Search for the cell housing the specified text and yield its [X, Y] center coordinate. 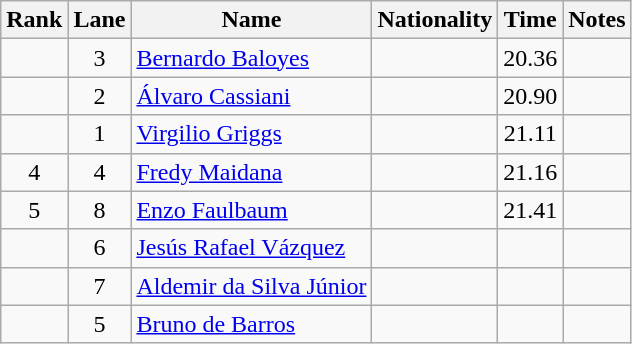
Bernardo Baloyes [252, 58]
7 [100, 286]
21.11 [530, 134]
Jesús Rafael Vázquez [252, 248]
Time [530, 20]
21.41 [530, 210]
1 [100, 134]
Fredy Maidana [252, 172]
Bruno de Barros [252, 324]
Name [252, 20]
8 [100, 210]
6 [100, 248]
Enzo Faulbaum [252, 210]
Aldemir da Silva Júnior [252, 286]
Álvaro Cassiani [252, 96]
Lane [100, 20]
21.16 [530, 172]
Virgilio Griggs [252, 134]
Nationality [435, 20]
Rank [34, 20]
20.90 [530, 96]
20.36 [530, 58]
3 [100, 58]
2 [100, 96]
Notes [597, 20]
